Search for the cell housing the specified text and yield its (X, Y) center coordinate. 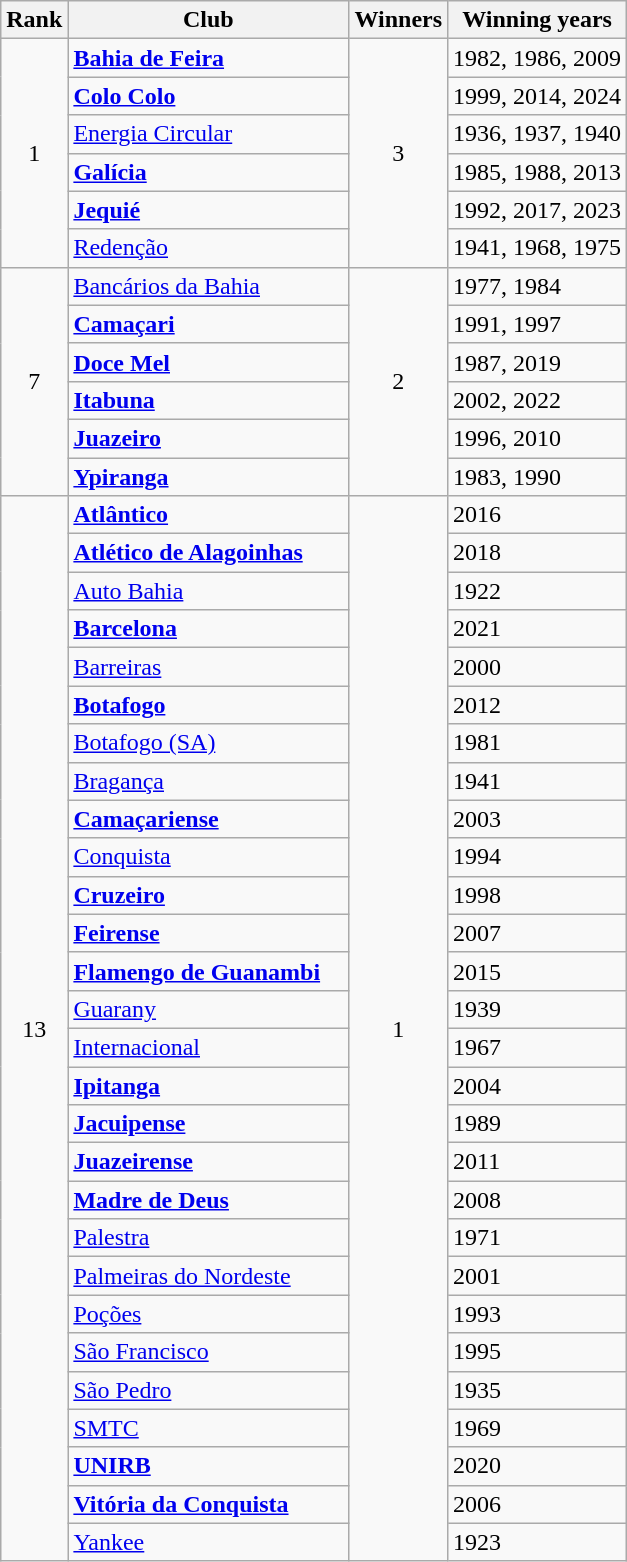
2001 (538, 1276)
3 (398, 153)
1967 (538, 1047)
2008 (538, 1200)
1993 (538, 1314)
1994 (538, 857)
Colo Colo (208, 96)
2003 (538, 819)
2004 (538, 1085)
1977, 1984 (538, 286)
Redenção (208, 248)
Ypiranga (208, 477)
2018 (538, 553)
Galícia (208, 172)
1923 (538, 1542)
Ipitanga (208, 1085)
Vitória da Conquista (208, 1504)
1998 (538, 895)
1941, 1968, 1975 (538, 248)
1996, 2010 (538, 438)
Jacuipense (208, 1124)
Guarany (208, 1009)
Botafogo (208, 705)
1983, 1990 (538, 477)
UNIRB (208, 1466)
Yankee (208, 1542)
1935 (538, 1390)
2 (398, 381)
Camaçari (208, 324)
1985, 1988, 2013 (538, 172)
Juazeiro (208, 438)
1936, 1937, 1940 (538, 134)
Poções (208, 1314)
Conquista (208, 857)
1991, 1997 (538, 324)
Bragança (208, 781)
1987, 2019 (538, 362)
2015 (538, 971)
2000 (538, 667)
1999, 2014, 2024 (538, 96)
Internacional (208, 1047)
1989 (538, 1124)
Bancários da Bahia (208, 286)
Feirense (208, 933)
1971 (538, 1238)
1982, 1986, 2009 (538, 58)
Auto Bahia (208, 591)
Winners (398, 20)
2021 (538, 629)
Club (208, 20)
Botafogo (SA) (208, 743)
Juazeirense (208, 1162)
1939 (538, 1009)
São Pedro (208, 1390)
Flamengo de Guanambi (208, 971)
Barreiras (208, 667)
Winning years (538, 20)
Atlético de Alagoinhas (208, 553)
Palestra (208, 1238)
Cruzeiro (208, 895)
Doce Mel (208, 362)
SMTC (208, 1428)
2011 (538, 1162)
2020 (538, 1466)
1941 (538, 781)
Camaçariense (208, 819)
Barcelona (208, 629)
Itabuna (208, 400)
1992, 2017, 2023 (538, 210)
1981 (538, 743)
Palmeiras do Nordeste (208, 1276)
Energia Circular (208, 134)
13 (34, 1029)
2006 (538, 1504)
São Francisco (208, 1352)
Bahia de Feira (208, 58)
Jequié (208, 210)
Rank (34, 20)
2012 (538, 705)
1922 (538, 591)
Madre de Deus (208, 1200)
1995 (538, 1352)
2007 (538, 933)
2016 (538, 515)
1969 (538, 1428)
7 (34, 381)
Atlântico (208, 515)
2002, 2022 (538, 400)
